Search for the cell housing the specified text and yield its [x, y] center coordinate. 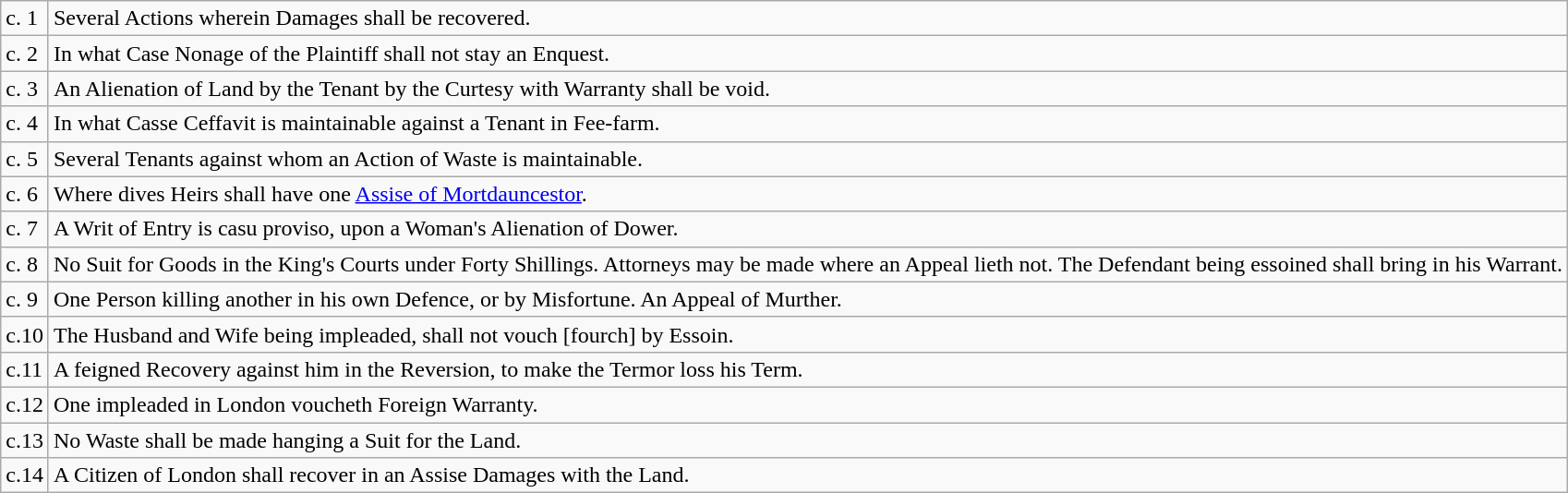
c. 1 [25, 18]
c.10 [25, 334]
c.13 [25, 440]
A Writ of Entry is casu proviso, upon a Woman's Alienation of Dower. [807, 229]
Several Actions wherein Damages shall be recovered. [807, 18]
A feigned Recovery against him in the Reversion, to make the Termor loss his Term. [807, 369]
c. 3 [25, 89]
c.14 [25, 475]
Several Tenants against whom an Action of Waste is maintainable. [807, 159]
c.11 [25, 369]
An Alienation of Land by the Tenant by the Curtesy with Warranty shall be void. [807, 89]
In what Case Nonage of the Plaintiff shall not stay an Enquest. [807, 54]
The Husband and Wife being impleaded, shall not vouch [fourch] by Essoin. [807, 334]
c. 7 [25, 229]
In what Casse Ceffavit is maintainable against a Tenant in Fee-farm. [807, 124]
c. 6 [25, 194]
c.12 [25, 404]
c. 2 [25, 54]
c. 9 [25, 299]
c. 5 [25, 159]
A Citizen of London shall recover in an Assise Damages with the Land. [807, 475]
One impleaded in London voucheth Foreign Warranty. [807, 404]
No Waste shall be made hanging a Suit for the Land. [807, 440]
c. 4 [25, 124]
One Person killing another in his own Defence, or by Misfortune. An Appeal of Murther. [807, 299]
Where dives Heirs shall have one Assise of Mortdauncestor. [807, 194]
c. 8 [25, 264]
